Capture the cell that displays the provided text and extract its (x, y) central coordinate. 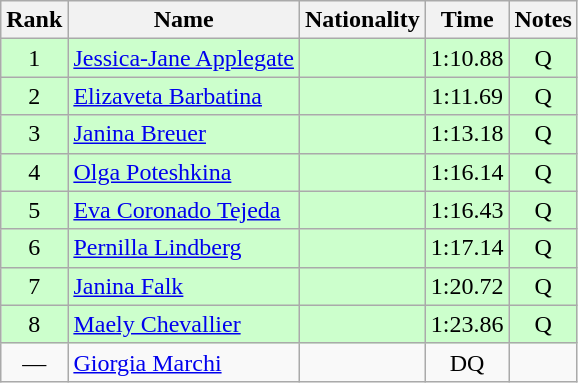
8 (34, 324)
1:23.86 (467, 324)
Giorgia Marchi (184, 362)
1:16.14 (467, 172)
Maely Chevallier (184, 324)
1 (34, 58)
1:20.72 (467, 286)
Name (184, 20)
Nationality (363, 20)
4 (34, 172)
Jessica-Jane Applegate (184, 58)
Olga Poteshkina (184, 172)
3 (34, 134)
Time (467, 20)
1:17.14 (467, 248)
1:16.43 (467, 210)
Rank (34, 20)
Janina Falk (184, 286)
Eva Coronado Tejeda (184, 210)
7 (34, 286)
Janina Breuer (184, 134)
Pernilla Lindberg (184, 248)
6 (34, 248)
Elizaveta Barbatina (184, 96)
1:10.88 (467, 58)
Notes (543, 20)
2 (34, 96)
DQ (467, 362)
1:13.18 (467, 134)
1:11.69 (467, 96)
5 (34, 210)
— (34, 362)
